Identify which cell holds the provided text, then report its [x, y] central coordinate. 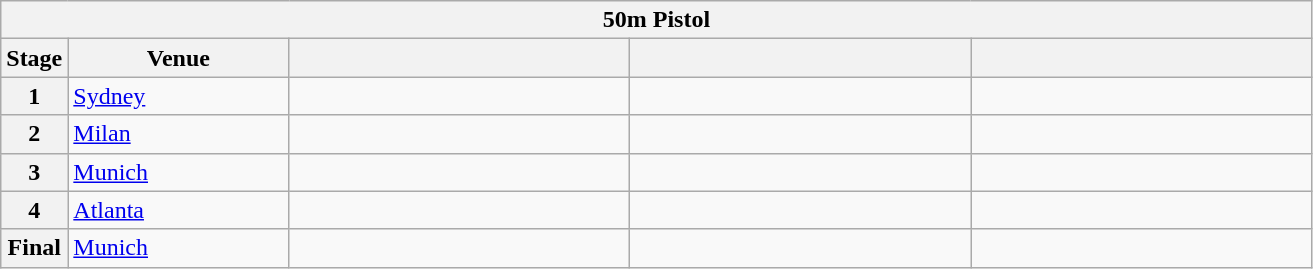
Venue [178, 58]
Stage [34, 58]
3 [34, 172]
1 [34, 96]
50m Pistol [656, 20]
Final [34, 248]
4 [34, 210]
Milan [178, 134]
Atlanta [178, 210]
2 [34, 134]
Sydney [178, 96]
